Locate the cell with the specified text and output its [X, Y] center coordinate. 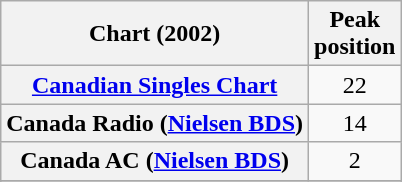
14 [355, 123]
2 [355, 161]
Chart (2002) [155, 34]
Canada AC (Nielsen BDS) [155, 161]
Canadian Singles Chart [155, 85]
Peakposition [355, 34]
Canada Radio (Nielsen BDS) [155, 123]
22 [355, 85]
